Identify which cell holds the provided text, then report its [x, y] central coordinate. 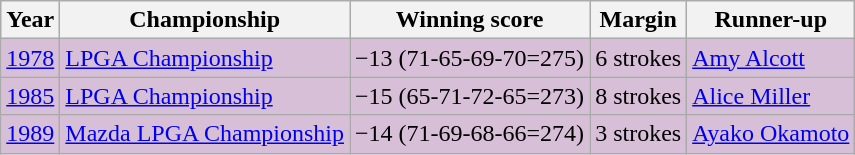
1985 [30, 96]
Alice Miller [771, 96]
8 strokes [638, 96]
Ayako Okamoto [771, 134]
Runner-up [771, 20]
Margin [638, 20]
Year [30, 20]
1989 [30, 134]
−14 (71-69-68-66=274) [470, 134]
1978 [30, 58]
−13 (71-65-69-70=275) [470, 58]
6 strokes [638, 58]
3 strokes [638, 134]
−15 (65-71-72-65=273) [470, 96]
Mazda LPGA Championship [205, 134]
Championship [205, 20]
Amy Alcott [771, 58]
Winning score [470, 20]
